Detect which cell encompasses the target text, then output its [X, Y] center coordinate. 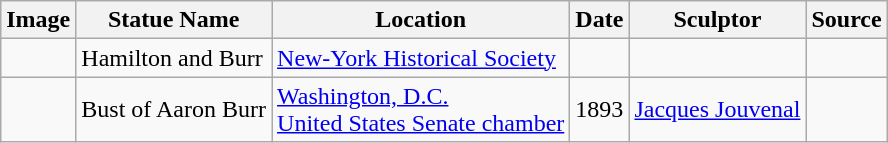
Location [421, 20]
Date [600, 20]
Image [38, 20]
Bust of Aaron Burr [174, 110]
Sculptor [718, 20]
Jacques Jouvenal [718, 110]
Source [846, 20]
Washington, D.C.United States Senate chamber [421, 110]
1893 [600, 110]
Hamilton and Burr [174, 58]
Statue Name [174, 20]
New-York Historical Society [421, 58]
